Return the (x, y) coordinate for the center point of the cell that contains the specified text.  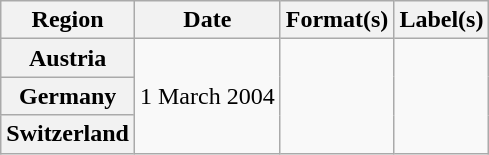
Germany (68, 96)
Format(s) (337, 20)
1 March 2004 (207, 96)
Austria (68, 58)
Region (68, 20)
Switzerland (68, 134)
Date (207, 20)
Label(s) (442, 20)
